Provide the (x, y) coordinate of the cell's center where the given text is located.  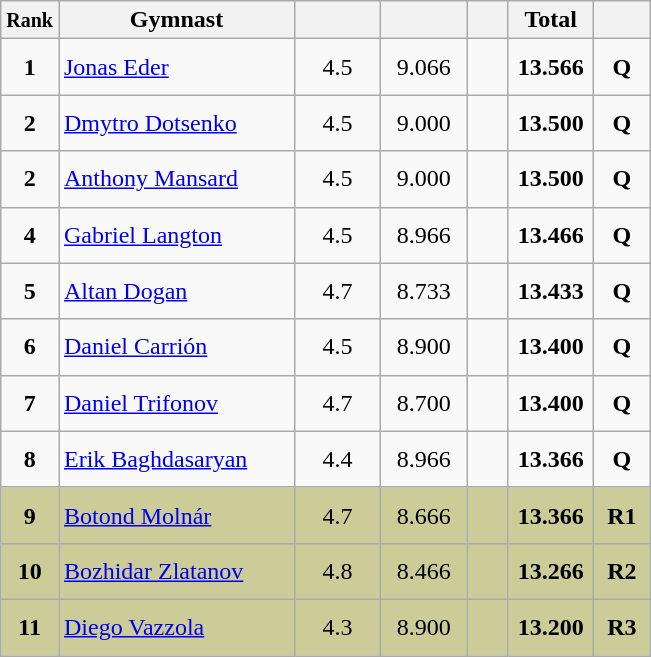
13.433 (551, 291)
8.700 (424, 403)
7 (30, 403)
R1 (622, 515)
8.733 (424, 291)
8.666 (424, 515)
1 (30, 67)
9.066 (424, 67)
13.200 (551, 627)
Altan Dogan (176, 291)
Anthony Mansard (176, 179)
6 (30, 347)
9 (30, 515)
R2 (622, 571)
Daniel Carrión (176, 347)
13.266 (551, 571)
4.8 (338, 571)
13.566 (551, 67)
8 (30, 459)
4.4 (338, 459)
10 (30, 571)
Botond Molnár (176, 515)
8.466 (424, 571)
Diego Vazzola (176, 627)
5 (30, 291)
R3 (622, 627)
Gabriel Langton (176, 235)
Total (551, 20)
Jonas Eder (176, 67)
Dmytro Dotsenko (176, 123)
13.466 (551, 235)
4.3 (338, 627)
11 (30, 627)
Rank (30, 20)
Daniel Trifonov (176, 403)
Gymnast (176, 20)
4 (30, 235)
Bozhidar Zlatanov (176, 571)
Erik Baghdasaryan (176, 459)
